Scan for the cell matching the given text and deliver its (x, y) coordinate at center. 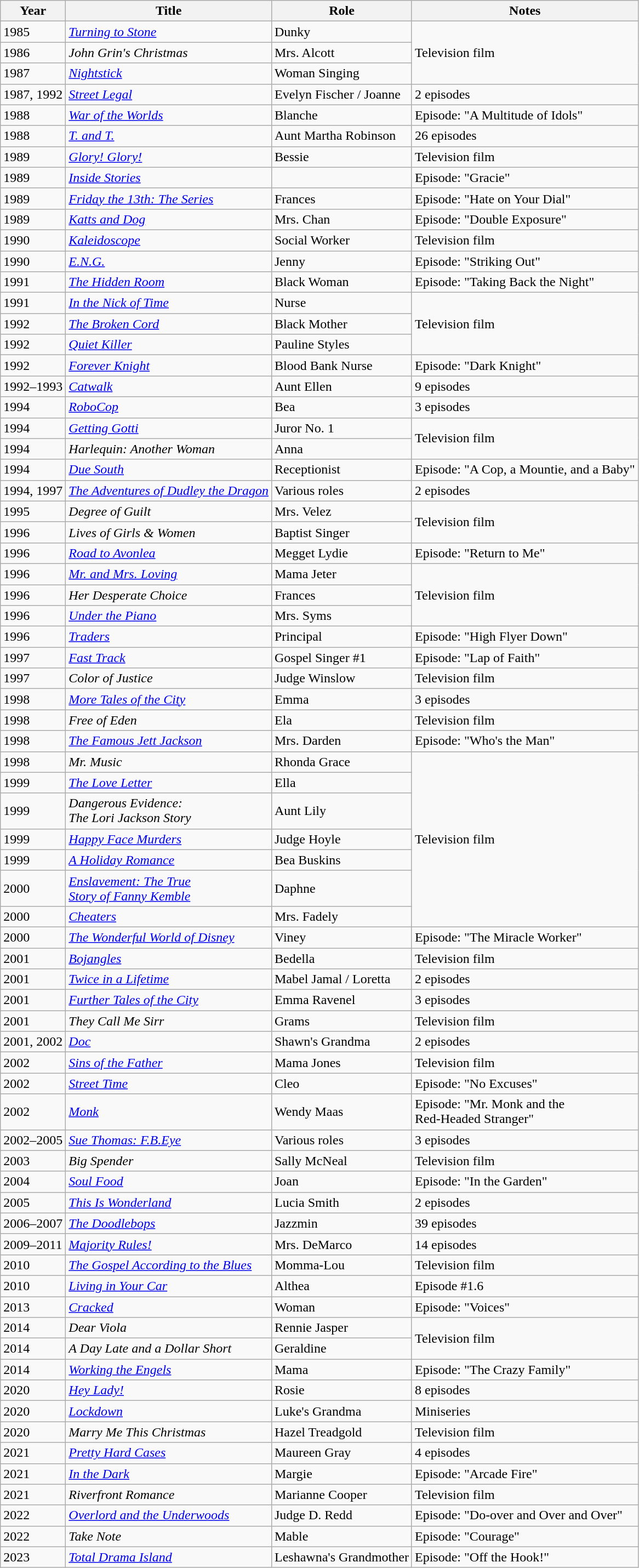
Principal (341, 637)
Episode #1.6 (525, 1286)
Rosie (341, 1390)
In the Nick of Time (169, 303)
Daphne (341, 888)
Mrs. Fadely (341, 916)
Pauline Styles (341, 345)
Episode: "Taking Back the Night" (525, 282)
Episode: "Mr. Monk and theRed-Headed Stranger" (525, 1111)
Aunt Ellen (341, 386)
Episode: "High Flyer Down" (525, 637)
Mrs. Syms (341, 616)
Episode: "No Excuses" (525, 1084)
Take Note (169, 1536)
Luke's Grandma (341, 1411)
Overlord and the Underwoods (169, 1515)
Twice in a Lifetime (169, 979)
Episode: "Arcade Fire" (525, 1474)
Glory! Glory! (169, 157)
Ella (341, 783)
Episode: "A Multitude of Idols" (525, 115)
2003 (33, 1161)
2009–2011 (33, 1244)
Working the Engels (169, 1370)
2005 (33, 1202)
Free of Eden (169, 720)
Anna (341, 449)
Episode: "In the Garden" (525, 1182)
1995 (33, 511)
Harlequin: Another Woman (169, 449)
Dangerous Evidence:The Lori Jackson Story (169, 811)
1987, 1992 (33, 94)
Juror No. 1 (341, 428)
2004 (33, 1182)
Lockdown (169, 1411)
Viney (341, 937)
Shawn's Grandma (341, 1042)
Total Drama Island (169, 1557)
9 episodes (525, 386)
39 episodes (525, 1223)
Gospel Singer #1 (341, 658)
Nurse (341, 303)
Mrs. DeMarco (341, 1244)
More Tales of the City (169, 699)
Episode: "Do-over and Over and Over" (525, 1515)
Happy Face Murders (169, 839)
Riverfront Romance (169, 1495)
Maureen Gray (341, 1453)
RoboCop (169, 407)
War of the Worlds (169, 115)
1992–1993 (33, 386)
Bojangles (169, 959)
Bessie (341, 157)
Hey Lady! (169, 1390)
Road to Avonlea (169, 553)
Episode: "Striking Out" (525, 261)
Judge Hoyle (341, 839)
In the Dark (169, 1474)
Bea (341, 407)
Further Tales of the City (169, 1000)
The Adventures of Dudley the Dragon (169, 491)
Emma Ravenel (341, 1000)
Mrs. Alcott (341, 53)
2023 (33, 1557)
Street Legal (169, 94)
Hazel Treadgold (341, 1432)
The Gospel According to the Blues (169, 1265)
Lives of Girls & Women (169, 532)
Grams (341, 1021)
Judge D. Redd (341, 1515)
Sally McNeal (341, 1161)
The Wonderful World of Disney (169, 937)
Marianne Cooper (341, 1495)
Leshawna's Grandmother (341, 1557)
T. and T. (169, 136)
Geraldine (341, 1349)
Mr. Music (169, 762)
Katts and Dog (169, 219)
Role (341, 11)
This Is Wonderland (169, 1202)
The Love Letter (169, 783)
Joan (341, 1182)
Dunky (341, 32)
Catwalk (169, 386)
Color of Justice (169, 678)
Episode: "Voices" (525, 1307)
1994, 1997 (33, 491)
Friday the 13th: The Series (169, 198)
Rennie Jasper (341, 1328)
The Broken Cord (169, 324)
Episode: "The Crazy Family" (525, 1370)
4 episodes (525, 1453)
Evelyn Fischer / Joanne (341, 94)
2013 (33, 1307)
Black Mother (341, 324)
Pretty Hard Cases (169, 1453)
Mama Jones (341, 1063)
Mable (341, 1536)
Title (169, 11)
The Doodlebops (169, 1223)
Living in Your Car (169, 1286)
Episode: "A Cop, a Mountie, and a Baby" (525, 470)
2001, 2002 (33, 1042)
Sue Thomas: F.B.Eye (169, 1140)
Degree of Guilt (169, 511)
They Call Me Sirr (169, 1021)
Big Spender (169, 1161)
Episode: "Return to Me" (525, 553)
Enslavement: The TrueStory of Fanny Kemble (169, 888)
John Grin's Christmas (169, 53)
Kaleidoscope (169, 240)
Blanche (341, 115)
A Day Late and a Dollar Short (169, 1349)
A Holiday Romance (169, 860)
Mrs. Darden (341, 741)
26 episodes (525, 136)
Emma (341, 699)
Under the Piano (169, 616)
Miniseries (525, 1411)
Receptionist (341, 470)
1987 (33, 73)
Jenny (341, 261)
8 episodes (525, 1390)
Judge Winslow (341, 678)
Bedella (341, 959)
Mama (341, 1370)
Althea (341, 1286)
Turning to Stone (169, 32)
Traders (169, 637)
Episode: "Courage" (525, 1536)
Street Time (169, 1084)
Marry Me This Christmas (169, 1432)
Woman Singing (341, 73)
Nightstick (169, 73)
Due South (169, 470)
Cracked (169, 1307)
2002–2005 (33, 1140)
Episode: "Lap of Faith" (525, 658)
Fast Track (169, 658)
Cleo (341, 1084)
Jazzmin (341, 1223)
The Famous Jett Jackson (169, 741)
Episode: "Who's the Man" (525, 741)
Forever Knight (169, 366)
Cheaters (169, 916)
Black Woman (341, 282)
Episode: "The Miracle Worker" (525, 937)
Social Worker (341, 240)
Her Desperate Choice (169, 595)
Aunt Martha Robinson (341, 136)
Notes (525, 11)
Mrs. Chan (341, 219)
Blood Bank Nurse (341, 366)
Aunt Lily (341, 811)
2006–2007 (33, 1223)
Mabel Jamal / Loretta (341, 979)
14 episodes (525, 1244)
Sins of the Father (169, 1063)
Quiet Killer (169, 345)
Inside Stories (169, 178)
Doc (169, 1042)
The Hidden Room (169, 282)
Wendy Maas (341, 1111)
Episode: "Gracie" (525, 178)
Soul Food (169, 1182)
Majority Rules! (169, 1244)
Monk (169, 1111)
Ela (341, 720)
E.N.G. (169, 261)
Margie (341, 1474)
Episode: "Dark Knight" (525, 366)
1985 (33, 32)
Year (33, 11)
Rhonda Grace (341, 762)
Bea Buskins (341, 860)
Baptist Singer (341, 532)
Dear Viola (169, 1328)
Momma-Lou (341, 1265)
Episode: "Off the Hook!" (525, 1557)
Mama Jeter (341, 574)
Woman (341, 1307)
Mr. and Mrs. Loving (169, 574)
Lucia Smith (341, 1202)
Mrs. Velez (341, 511)
Episode: "Hate on Your Dial" (525, 198)
Megget Lydie (341, 553)
Getting Gotti (169, 428)
1986 (33, 53)
Episode: "Double Exposure" (525, 219)
